Provide the (X, Y) coordinate of the cell's center where the given text is located.  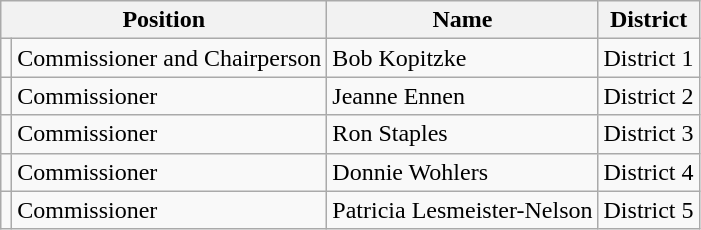
District 5 (648, 210)
Ron Staples (462, 134)
Jeanne Ennen (462, 96)
Name (462, 20)
Donnie Wohlers (462, 172)
Commissioner and Chairperson (170, 58)
District 2 (648, 96)
Patricia Lesmeister-Nelson (462, 210)
Position (164, 20)
District 4 (648, 172)
District (648, 20)
Bob Kopitzke (462, 58)
District 3 (648, 134)
District 1 (648, 58)
